Determine the [X, Y] coordinate at the center of the cell enclosing the given text.  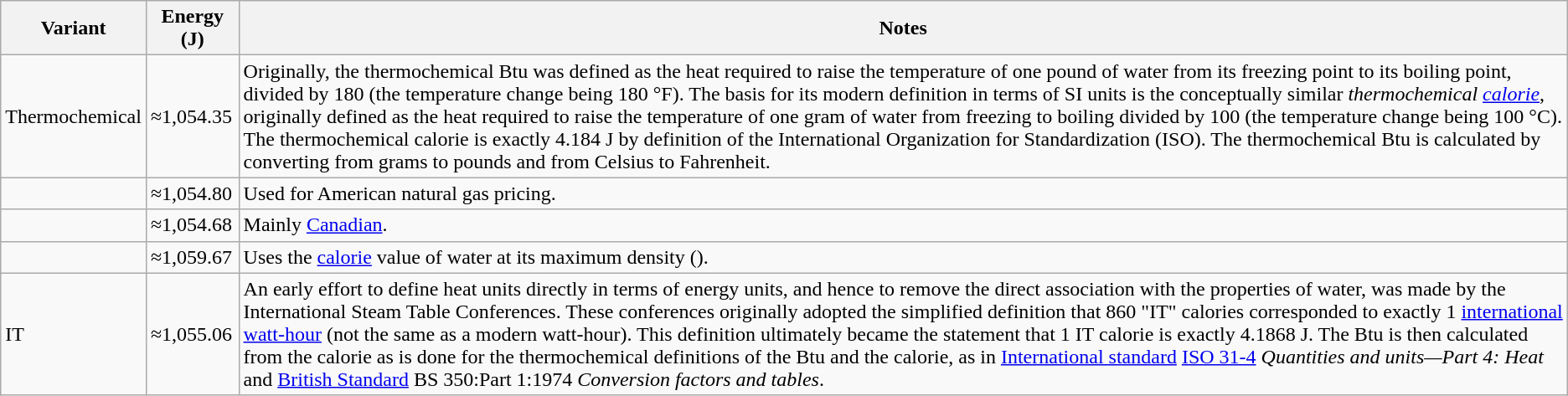
Uses the calorie value of water at its maximum density (). [903, 257]
IT [74, 334]
≈1,054.68 [193, 225]
Mainly Canadian. [903, 225]
≈1,059.67 [193, 257]
≈1,055.06 [193, 334]
Variant [74, 28]
Notes [903, 28]
≈1,054.80 [193, 193]
Thermochemical [74, 116]
≈1,054.35 [193, 116]
Energy (J) [193, 28]
Used for American natural gas pricing. [903, 193]
